Search for the cell housing the specified text and yield its [X, Y] center coordinate. 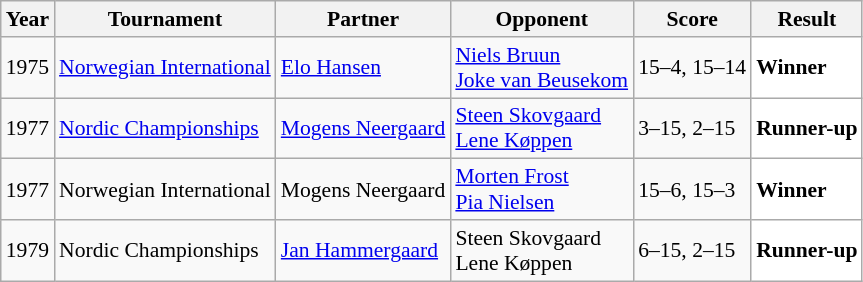
15–4, 15–14 [692, 68]
15–6, 15–3 [692, 190]
1975 [28, 68]
Tournament [165, 19]
Partner [364, 19]
1979 [28, 250]
Result [806, 19]
Opponent [542, 19]
Year [28, 19]
Jan Hammergaard [364, 250]
Niels Bruun Joke van Beusekom [542, 68]
Morten Frost Pia Nielsen [542, 190]
Score [692, 19]
6–15, 2–15 [692, 250]
Elo Hansen [364, 68]
3–15, 2–15 [692, 128]
